Output the [X, Y] coordinate of the center of the cell containing the given text.  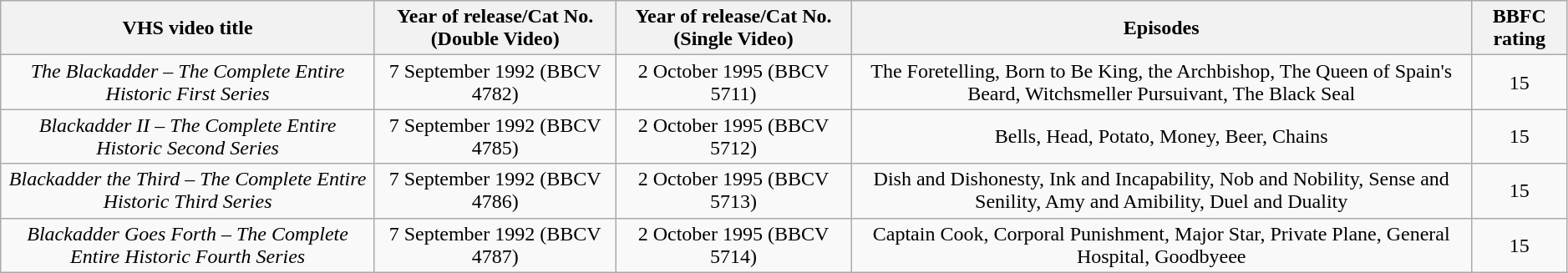
Episodes [1161, 28]
7 September 1992 (BBCV 4782) [495, 82]
7 September 1992 (BBCV 4785) [495, 137]
Captain Cook, Corporal Punishment, Major Star, Private Plane, General Hospital, Goodbyeee [1161, 245]
VHS video title [188, 28]
7 September 1992 (BBCV 4786) [495, 190]
Blackadder the Third – The Complete Entire Historic Third Series [188, 190]
Year of release/Cat No. (Single Video) [733, 28]
Dish and Dishonesty, Ink and Incapability, Nob and Nobility, Sense and Senility, Amy and Amibility, Duel and Duality [1161, 190]
BBFC rating [1519, 28]
2 October 1995 (BBCV 5712) [733, 137]
The Foretelling, Born to Be King, the Archbishop, The Queen of Spain's Beard, Witchsmeller Pursuivant, The Black Seal [1161, 82]
2 October 1995 (BBCV 5713) [733, 190]
Bells, Head, Potato, Money, Beer, Chains [1161, 137]
2 October 1995 (BBCV 5711) [733, 82]
2 October 1995 (BBCV 5714) [733, 245]
7 September 1992 (BBCV 4787) [495, 245]
Blackadder II – The Complete Entire Historic Second Series [188, 137]
Blackadder Goes Forth – The Complete Entire Historic Fourth Series [188, 245]
The Blackadder – The Complete Entire Historic First Series [188, 82]
Year of release/Cat No. (Double Video) [495, 28]
